Return (x, y) of the center of cell containing provided text 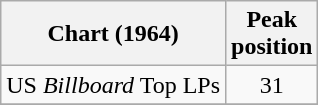
Chart (1964) (114, 34)
31 (272, 85)
US Billboard Top LPs (114, 85)
Peakposition (272, 34)
